Search for the cell housing the specified text and yield its [X, Y] center coordinate. 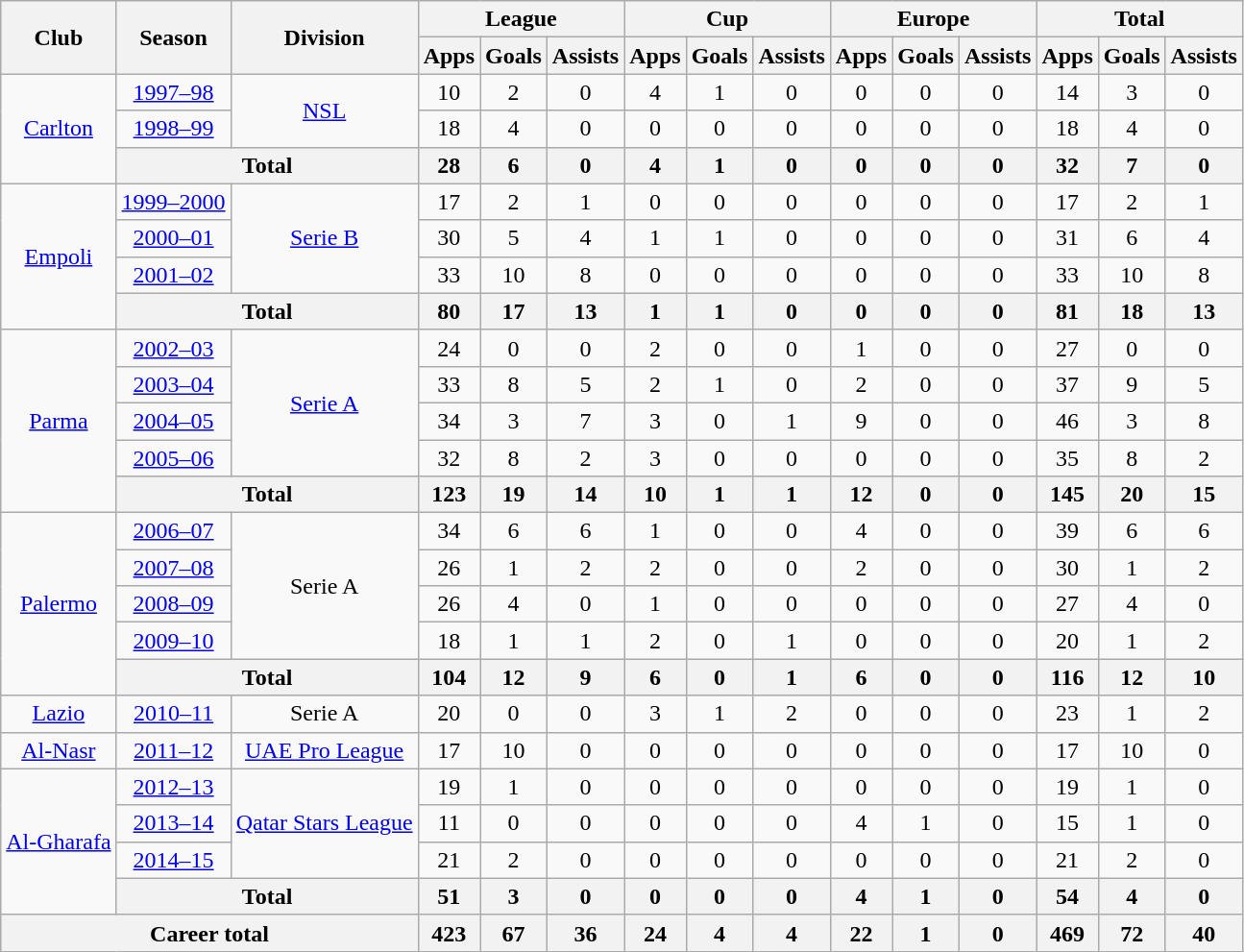
UAE Pro League [325, 750]
54 [1067, 896]
Club [59, 37]
11 [449, 823]
2010–11 [173, 714]
2014–15 [173, 860]
2012–13 [173, 787]
31 [1067, 238]
123 [449, 495]
2003–04 [173, 384]
2013–14 [173, 823]
2004–05 [173, 421]
2011–12 [173, 750]
145 [1067, 495]
2001–02 [173, 275]
Europe [934, 19]
League [521, 19]
67 [514, 933]
2007–08 [173, 568]
Career total [209, 933]
36 [585, 933]
Lazio [59, 714]
51 [449, 896]
Empoli [59, 256]
116 [1067, 677]
37 [1067, 384]
104 [449, 677]
NSL [325, 110]
22 [861, 933]
2002–03 [173, 348]
2005–06 [173, 458]
72 [1132, 933]
Palermo [59, 604]
1999–2000 [173, 202]
423 [449, 933]
Parma [59, 421]
Qatar Stars League [325, 823]
Al-Nasr [59, 750]
Cup [728, 19]
2006–07 [173, 531]
46 [1067, 421]
28 [449, 165]
2009–10 [173, 641]
Season [173, 37]
Division [325, 37]
2000–01 [173, 238]
Carlton [59, 129]
Serie B [325, 238]
469 [1067, 933]
1998–99 [173, 129]
80 [449, 311]
2008–09 [173, 604]
1997–98 [173, 92]
23 [1067, 714]
35 [1067, 458]
39 [1067, 531]
81 [1067, 311]
Al-Gharafa [59, 842]
40 [1204, 933]
